Provide the [x, y] coordinate of the cell's center where the given text is located.  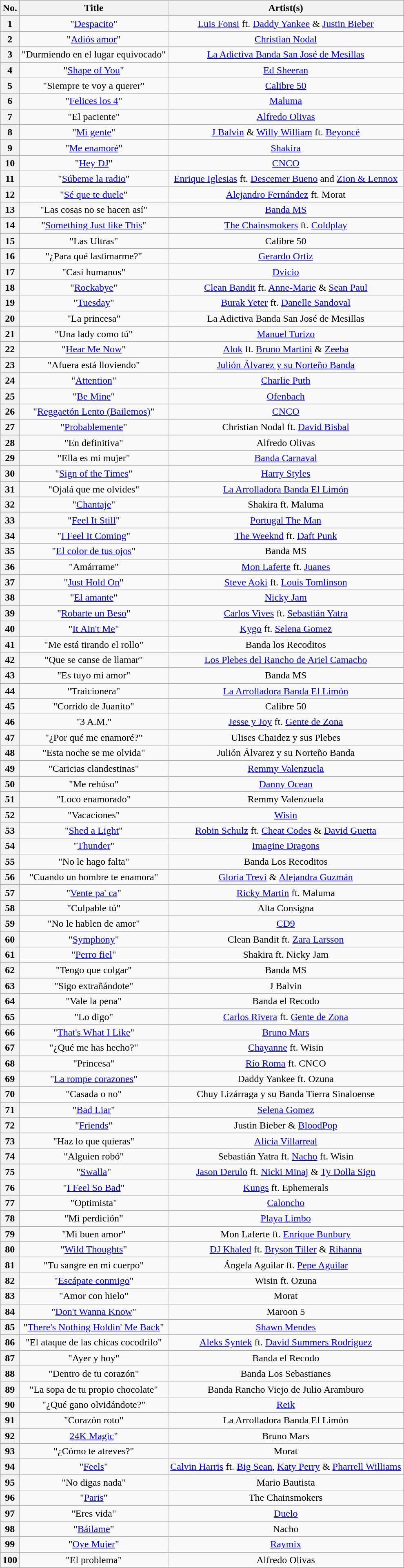
18 [10, 287]
"Amor con hielo" [94, 1296]
"3 A.M." [94, 722]
91 [10, 1420]
2 [10, 39]
23 [10, 365]
Ricky Martin ft. Maluma [286, 892]
16 [10, 256]
"Mi buen amor" [94, 1234]
51 [10, 799]
61 [10, 955]
"Friends" [94, 1125]
Banda Los Sebastianes [286, 1374]
"It Ain't Me" [94, 629]
The Chainsmokers [286, 1498]
Mon Laferte ft. Enrique Bunbury [286, 1234]
"El color de tus ojos" [94, 551]
"Sign of the Times" [94, 474]
"Alguien robó" [94, 1156]
85 [10, 1327]
53 [10, 830]
68 [10, 1063]
"Dentro de tu corazón" [94, 1374]
Calvin Harris ft. Big Sean, Katy Perry & Pharrell Williams [286, 1467]
Shakira ft. Nicky Jam [286, 955]
62 [10, 970]
35 [10, 551]
Ulises Chaidez y sus Plebes [286, 738]
30 [10, 474]
38 [10, 598]
"Me enamoré" [94, 148]
20 [10, 318]
"I Feel So Bad" [94, 1188]
The Weeknd ft. Daft Punk [286, 536]
Chayanne ft. Wisin [286, 1048]
"Me rehúso" [94, 784]
"El problema" [94, 1560]
87 [10, 1358]
80 [10, 1250]
99 [10, 1544]
36 [10, 567]
"Wild Thoughts" [94, 1250]
94 [10, 1467]
"La princesa" [94, 318]
Carlos Rivera ft. Gente de Zona [286, 1017]
Gerardo Ortiz [286, 256]
67 [10, 1048]
Alicia Villarreal [286, 1141]
Aleks Syntek ft. David Summers Rodríguez [286, 1343]
17 [10, 272]
Luis Fonsi ft. Daddy Yankee & Justin Bieber [286, 24]
Jason Derulo ft. Nicki Minaj & Ty Dolla Sign [286, 1172]
"Ella es mi mujer" [94, 458]
Title [94, 8]
"El ataque de las chicas cocodrilo" [94, 1343]
Burak Yeter ft. Danelle Sandoval [286, 303]
7 [10, 117]
Clean Bandit ft. Zara Larsson [286, 939]
Ángela Aguilar ft. Pepe Aguilar [286, 1265]
Kygo ft. Selena Gomez [286, 629]
"Shape of You" [94, 70]
57 [10, 892]
Banda Carnaval [286, 458]
"Thunder" [94, 846]
Manuel Turizo [286, 334]
69 [10, 1079]
Alejandro Fernández ft. Morat [286, 194]
"Sigo extrañándote" [94, 986]
49 [10, 769]
90 [10, 1405]
J Balvin [286, 986]
37 [10, 582]
Chuy Lizárraga y su Banda Tierra Sinaloense [286, 1094]
"Cuando un hombre te enamora" [94, 877]
"Chantaje" [94, 505]
Gloria Trevi & Alejandra Guzmán [286, 877]
"Culpable tú" [94, 908]
"Bad Liar" [94, 1110]
74 [10, 1156]
44 [10, 691]
93 [10, 1451]
"Feels" [94, 1467]
40 [10, 629]
71 [10, 1110]
33 [10, 520]
6 [10, 101]
28 [10, 442]
"Corrido de Juanito" [94, 707]
46 [10, 722]
56 [10, 877]
Enrique Iglesias ft. Descemer Bueno and Zion & Lennox [286, 179]
89 [10, 1389]
"Mi gente" [94, 132]
"La sopa de tu propio chocolate" [94, 1389]
26 [10, 411]
"Que se canse de llamar" [94, 660]
"Súbeme la radio" [94, 179]
22 [10, 349]
"La rompe corazones" [94, 1079]
"Mi perdición" [94, 1219]
"Caricias clandestinas" [94, 769]
58 [10, 908]
"Oye Mujer" [94, 1544]
25 [10, 396]
Clean Bandit ft. Anne-Marie & Sean Paul [286, 287]
"Afuera está lloviendo" [94, 365]
92 [10, 1435]
72 [10, 1125]
"En definitiva" [94, 442]
Río Roma ft. CNCO [286, 1063]
42 [10, 660]
15 [10, 241]
"El amante" [94, 598]
"Una lady como tú" [94, 334]
Shawn Mendes [286, 1327]
8 [10, 132]
43 [10, 675]
Artist(s) [286, 8]
"Traicionera" [94, 691]
"Don't Wanna Know" [94, 1312]
"Escápate conmigo" [94, 1281]
47 [10, 738]
"Reggaetón Lento (Bailemos)" [94, 411]
97 [10, 1513]
CD9 [286, 923]
4 [10, 70]
60 [10, 939]
"Felices los 4" [94, 101]
"Vente pa' ca" [94, 892]
"Attention" [94, 380]
Charlie Puth [286, 380]
1 [10, 24]
Carlos Vives ft. Sebastián Yatra [286, 613]
Jesse y Joy ft. Gente de Zona [286, 722]
Robin Schulz ft. Cheat Codes & David Guetta [286, 830]
"Ojalá que me olvides" [94, 489]
Mon Laferte ft. Juanes [286, 567]
76 [10, 1188]
"Durmiendo en el lugar equivocado" [94, 55]
"Báilame" [94, 1529]
"Es tuyo mi amor" [94, 675]
24 [10, 380]
Maroon 5 [286, 1312]
5 [10, 86]
Banda Los Recoditos [286, 861]
"Probablemente" [94, 427]
"No le hago falta" [94, 861]
84 [10, 1312]
Steve Aoki ft. Louis Tomlinson [286, 582]
Sebastián Yatra ft. Nacho ft. Wisin [286, 1156]
"Eres vida" [94, 1513]
"Tu sangre en mi cuerpo" [94, 1265]
Portugal The Man [286, 520]
"That's What I Like" [94, 1032]
100 [10, 1560]
Wisin ft. Ozuna [286, 1281]
79 [10, 1234]
Daddy Yankee ft. Ozuna [286, 1079]
10 [10, 163]
Maluma [286, 101]
"Hear Me Now" [94, 349]
Wisin [286, 815]
Shakira [286, 148]
"Casada o no" [94, 1094]
"Me está tirando el rollo" [94, 644]
86 [10, 1343]
"Corazón roto" [94, 1420]
14 [10, 225]
"El paciente" [94, 117]
Caloncho [286, 1203]
"Feel It Still" [94, 520]
50 [10, 784]
31 [10, 489]
Selena Gomez [286, 1110]
11 [10, 179]
The Chainsmokers ft. Coldplay [286, 225]
98 [10, 1529]
88 [10, 1374]
"Haz lo que quieras" [94, 1141]
"Hey DJ" [94, 163]
"Sé que te duele" [94, 194]
13 [10, 210]
"Ayer y hoy" [94, 1358]
"Tengo que colgar" [94, 970]
"There's Nothing Holdin' Me Back" [94, 1327]
82 [10, 1281]
"No digas nada" [94, 1482]
83 [10, 1296]
Kungs ft. Ephemerals [286, 1188]
Alta Consigna [286, 908]
19 [10, 303]
"Something Just like This" [94, 225]
Nicky Jam [286, 598]
64 [10, 1001]
78 [10, 1219]
95 [10, 1482]
Playa Limbo [286, 1219]
54 [10, 846]
48 [10, 753]
"Las cosas no se hacen así" [94, 210]
"Esta noche se me olvida" [94, 753]
Banda Rancho Viejo de Julio Aramburo [286, 1389]
77 [10, 1203]
DJ Khaled ft. Bryson Tiller & Rihanna [286, 1250]
"Just Hold On" [94, 582]
24K Magic" [94, 1435]
73 [10, 1141]
Christian Nodal ft. David Bisbal [286, 427]
"¿Qué me has hecho?" [94, 1048]
81 [10, 1265]
Danny Ocean [286, 784]
"Siempre te voy a querer" [94, 86]
Alok ft. Bruno Martini & Zeeba [286, 349]
Ed Sheeran [286, 70]
"Symphony" [94, 939]
"Loco enamorado" [94, 799]
Duelo [286, 1513]
"Adiós amor" [94, 39]
"Paris" [94, 1498]
"Optimista" [94, 1203]
27 [10, 427]
"I Feel It Coming" [94, 536]
"¿Para qué lastimarme?" [94, 256]
21 [10, 334]
"Princesa" [94, 1063]
59 [10, 923]
3 [10, 55]
Nacho [286, 1529]
J Balvin & Willy William ft. Beyoncé [286, 132]
Christian Nodal [286, 39]
Dvicio [286, 272]
"Be Mine" [94, 396]
"Swalla" [94, 1172]
"Lo digo" [94, 1017]
96 [10, 1498]
"Rockabye" [94, 287]
Reik [286, 1405]
32 [10, 505]
75 [10, 1172]
55 [10, 861]
Imagine Dragons [286, 846]
Raymix [286, 1544]
34 [10, 536]
"No le hablen de amor" [94, 923]
Ofenbach [286, 396]
"Shed a Light" [94, 830]
Los Plebes del Rancho de Ariel Camacho [286, 660]
70 [10, 1094]
"Casi humanos" [94, 272]
"Despacito" [94, 24]
Shakira ft. Maluma [286, 505]
Mario Bautista [286, 1482]
"¿Qué gano olvidándote?" [94, 1405]
41 [10, 644]
12 [10, 194]
Harry Styles [286, 474]
Justin Bieber & BloodPop [286, 1125]
45 [10, 707]
No. [10, 8]
"Perro fiel" [94, 955]
"¿Por qué me enamoré?" [94, 738]
65 [10, 1017]
9 [10, 148]
52 [10, 815]
29 [10, 458]
"Vacaciones" [94, 815]
63 [10, 986]
"Las Ultras" [94, 241]
"Tuesday" [94, 303]
39 [10, 613]
"Amárrame" [94, 567]
"Robarte un Beso" [94, 613]
"¿Cómo te atreves?" [94, 1451]
"Vale la pena" [94, 1001]
Banda los Recoditos [286, 644]
66 [10, 1032]
